Identify which cell holds the provided text, then report its [X, Y] central coordinate. 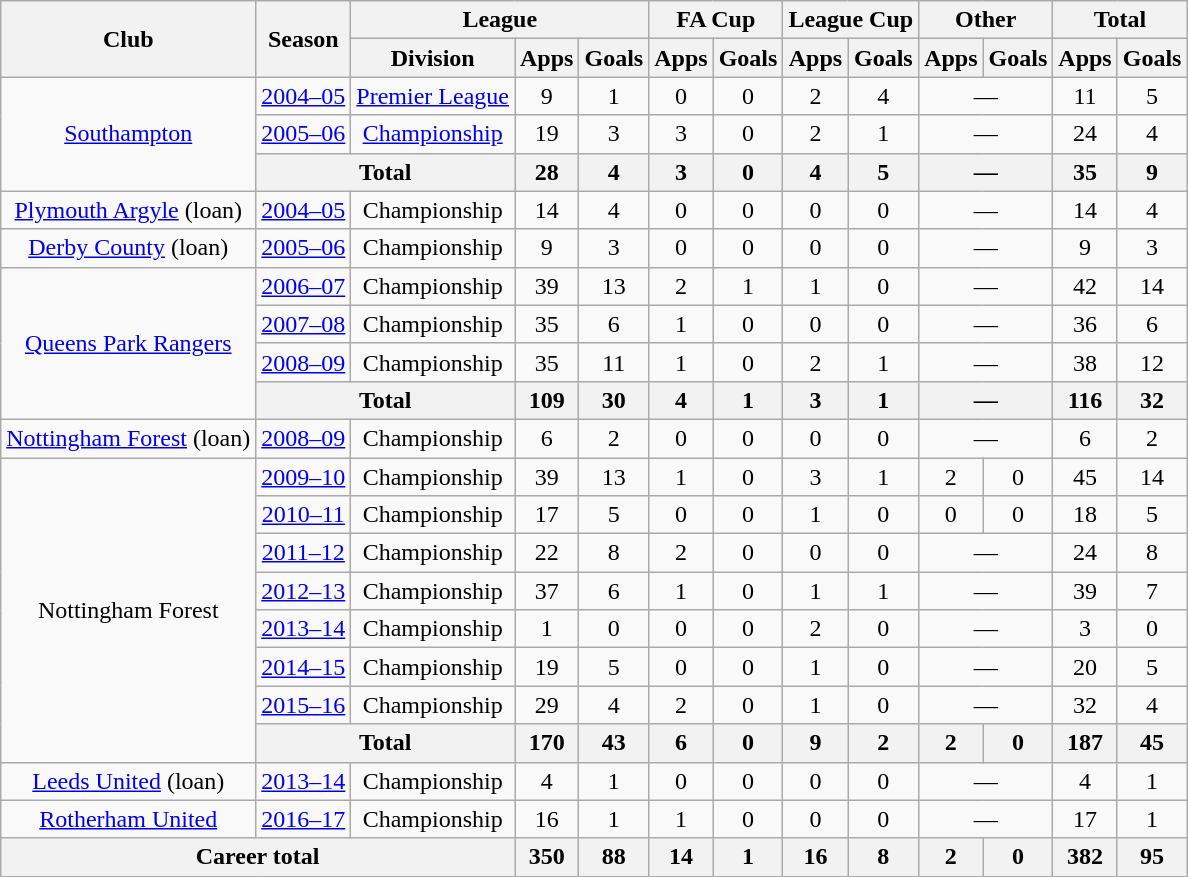
Nottingham Forest [128, 610]
2009–10 [304, 477]
36 [1085, 324]
2015–16 [304, 705]
Division [433, 58]
League Cup [851, 20]
38 [1085, 362]
350 [546, 857]
170 [546, 743]
187 [1085, 743]
Season [304, 39]
20 [1085, 667]
2012–13 [304, 591]
2006–07 [304, 286]
88 [614, 857]
2011–12 [304, 553]
Plymouth Argyle (loan) [128, 210]
Premier League [433, 96]
2007–08 [304, 324]
109 [546, 400]
2010–11 [304, 515]
29 [546, 705]
2016–17 [304, 819]
Club [128, 39]
28 [546, 172]
30 [614, 400]
FA Cup [716, 20]
18 [1085, 515]
Southampton [128, 134]
12 [1152, 362]
2014–15 [304, 667]
7 [1152, 591]
Rotherham United [128, 819]
Queens Park Rangers [128, 343]
116 [1085, 400]
Leeds United (loan) [128, 781]
22 [546, 553]
43 [614, 743]
League [500, 20]
Other [986, 20]
42 [1085, 286]
Derby County (loan) [128, 248]
95 [1152, 857]
Nottingham Forest (loan) [128, 438]
37 [546, 591]
Career total [258, 857]
382 [1085, 857]
